Identify which cell holds the provided text, then report its [x, y] central coordinate. 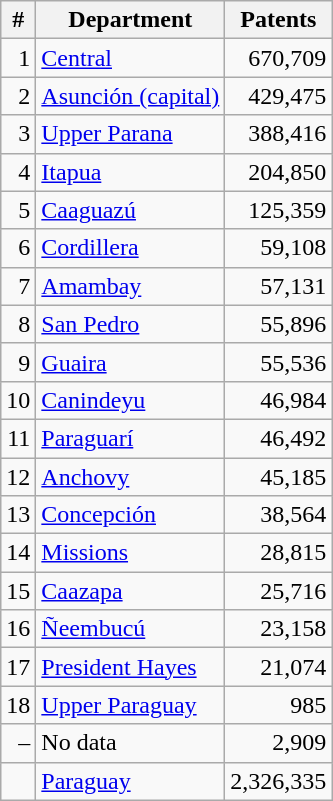
14 [18, 553]
– [18, 743]
13 [18, 515]
# [18, 20]
Central [130, 58]
45,185 [278, 477]
2,909 [278, 743]
11 [18, 438]
Canindeyu [130, 400]
15 [18, 591]
28,815 [278, 553]
1 [18, 58]
Amambay [130, 286]
18 [18, 705]
6 [18, 248]
46,984 [278, 400]
Paraguarí [130, 438]
17 [18, 667]
59,108 [278, 248]
Anchovy [130, 477]
Cordillera [130, 248]
Ñeembucú [130, 629]
16 [18, 629]
57,131 [278, 286]
Department [130, 20]
2 [18, 96]
Guaira [130, 362]
9 [18, 362]
7 [18, 286]
12 [18, 477]
21,074 [278, 667]
10 [18, 400]
Patents [278, 20]
Caazapa [130, 591]
Missions [130, 553]
670,709 [278, 58]
388,416 [278, 134]
Upper Parana [130, 134]
3 [18, 134]
23,158 [278, 629]
No data [130, 743]
Concepción [130, 515]
38,564 [278, 515]
46,492 [278, 438]
2,326,335 [278, 781]
San Pedro [130, 324]
55,536 [278, 362]
8 [18, 324]
President Hayes [130, 667]
Itapua [130, 172]
985 [278, 705]
204,850 [278, 172]
25,716 [278, 591]
429,475 [278, 96]
4 [18, 172]
55,896 [278, 324]
Paraguay [130, 781]
Caaguazú [130, 210]
Upper Paraguay [130, 705]
5 [18, 210]
Asunción (capital) [130, 96]
125,359 [278, 210]
